Find where the given text appears and provide that cell's center as [x, y] coordinate. 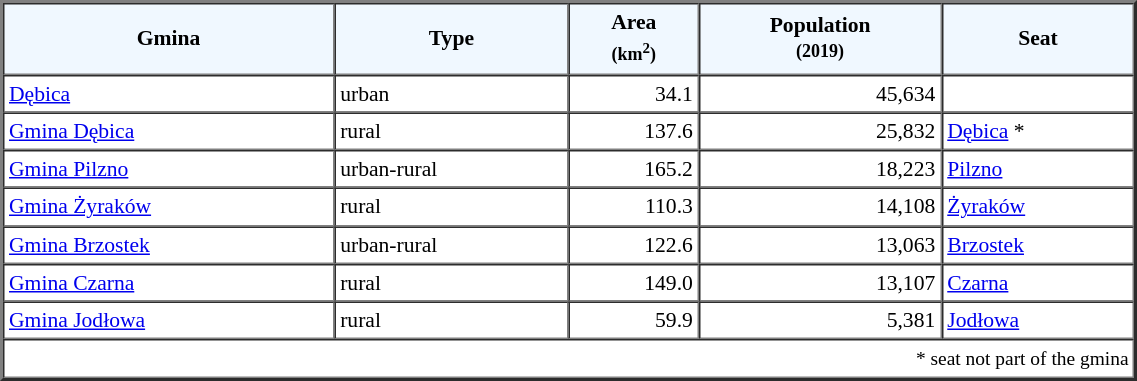
Seat [1038, 38]
Czarna [1038, 283]
25,832 [820, 131]
Type [451, 38]
* seat not part of the gmina [569, 359]
110.3 [634, 207]
Gmina Żyraków [168, 207]
urban [451, 93]
137.6 [634, 131]
5,381 [820, 321]
149.0 [634, 283]
Żyraków [1038, 207]
Gmina Dębica [168, 131]
18,223 [820, 169]
Gmina [168, 38]
Gmina Jodłowa [168, 321]
Pilzno [1038, 169]
122.6 [634, 245]
Gmina Czarna [168, 283]
Dębica * [1038, 131]
14,108 [820, 207]
Jodłowa [1038, 321]
Gmina Brzostek [168, 245]
34.1 [634, 93]
Area(km2) [634, 38]
Population(2019) [820, 38]
Gmina Pilzno [168, 169]
165.2 [634, 169]
59.9 [634, 321]
Brzostek [1038, 245]
13,107 [820, 283]
45,634 [820, 93]
13,063 [820, 245]
Dębica [168, 93]
